Return the (X, Y) coordinate for the center point of the cell that contains the specified text.  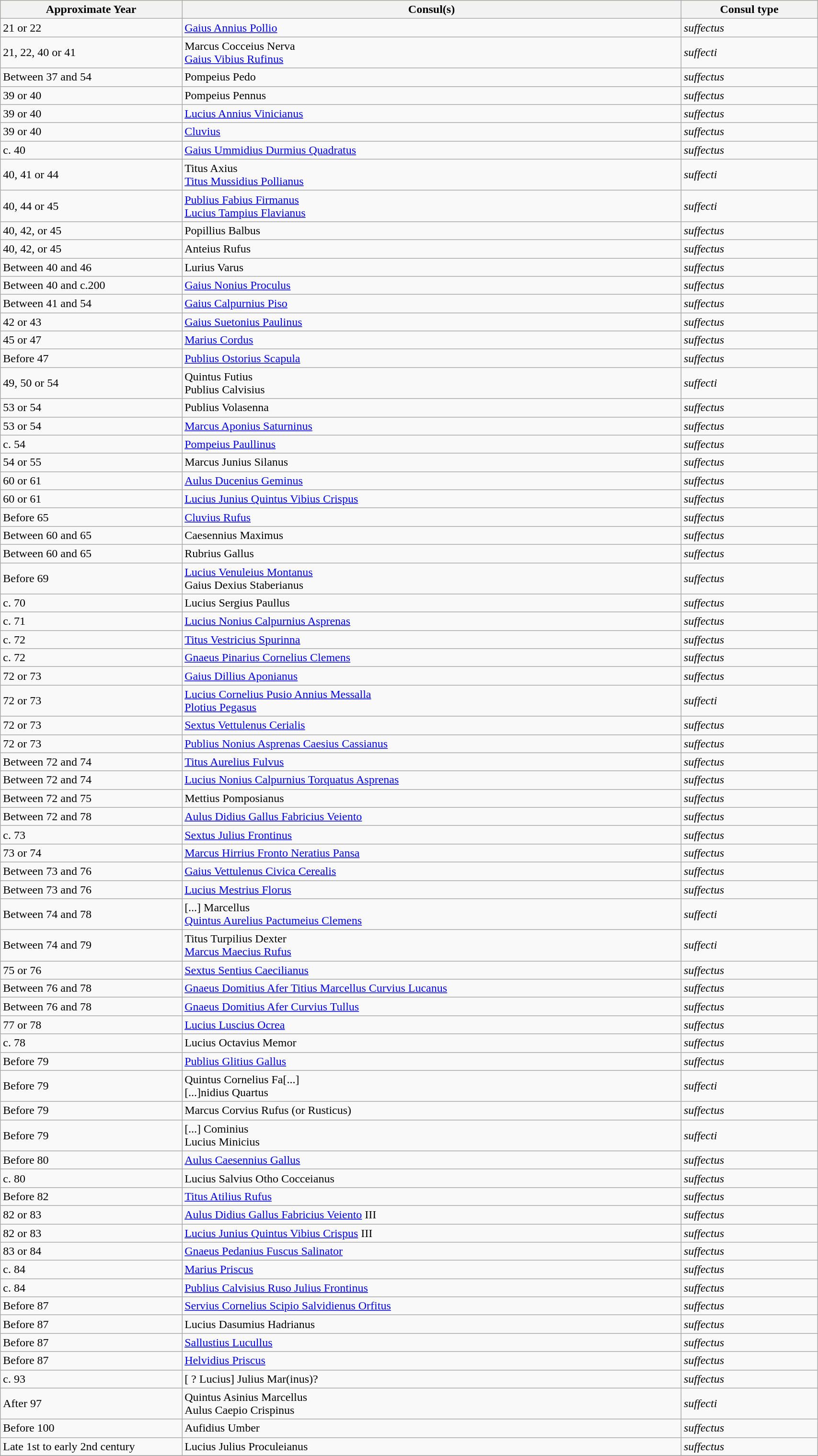
c. 40 (91, 150)
Between 41 and 54 (91, 304)
Before 47 (91, 358)
40, 44 or 45 (91, 206)
83 or 84 (91, 1251)
Quintus FutiusPublius Calvisius (432, 383)
c. 93 (91, 1379)
Gnaeus Pedanius Fuscus Salinator (432, 1251)
75 or 76 (91, 970)
Gnaeus Pinarius Cornelius Clemens (432, 658)
Lucius Julius Proculeianus (432, 1446)
Between 72 and 78 (91, 816)
Aulus Didius Gallus Fabricius Veiento III (432, 1215)
Sextus Sentius Caecilianus (432, 970)
Cluvius (432, 132)
Marcus Cocceius NervaGaius Vibius Rufinus (432, 53)
Titus Aurelius Fulvus (432, 762)
Aulus Didius Gallus Fabricius Veiento (432, 816)
[...] CominiusLucius Minicius (432, 1135)
Gaius Ummidius Durmius Quadratus (432, 150)
Between 74 and 78 (91, 914)
Marcus Hirrius Fronto Neratius Pansa (432, 853)
Lucius Nonius Calpurnius Asprenas (432, 621)
Publius Fabius FirmanusLucius Tampius Flavianus (432, 206)
40, 41 or 44 (91, 174)
Before 69 (91, 578)
Publius Nonius Asprenas Caesius Cassianus (432, 744)
Titus AxiusTitus Mussidius Pollianus (432, 174)
Gnaeus Domitius Afer Titius Marcellus Curvius Lucanus (432, 988)
42 or 43 (91, 322)
Gaius Dillius Aponianus (432, 676)
Before 82 (91, 1196)
Lucius Junius Quintus Vibius Crispus (432, 499)
Titus Vestricius Spurinna (432, 640)
c. 71 (91, 621)
Lucius Cornelius Pusio Annius MessallaPlotius Pegasus (432, 700)
Lucius Venuleius MontanusGaius Dexius Staberianus (432, 578)
Before 65 (91, 517)
Before 100 (91, 1428)
Quintus Asinius MarcellusAulus Caepio Crispinus (432, 1404)
Lucius Junius Quintus Vibius Crispus III (432, 1233)
Gaius Calpurnius Piso (432, 304)
Marcus Junius Silanus (432, 462)
c. 54 (91, 444)
Between 37 and 54 (91, 77)
Aulus Caesennius Gallus (432, 1160)
Anteius Rufus (432, 249)
Before 80 (91, 1160)
73 or 74 (91, 853)
Titus Turpilius DexterMarcus Maecius Rufus (432, 946)
Between 40 and c.200 (91, 286)
Late 1st to early 2nd century (91, 1446)
Mettius Pomposianus (432, 798)
Sextus Vettulenus Cerialis (432, 725)
[...] MarcellusQuintus Aurelius Pactumeius Clemens (432, 914)
c. 73 (91, 835)
Marius Priscus (432, 1270)
49, 50 or 54 (91, 383)
Gaius Suetonius Paulinus (432, 322)
Cluvius Rufus (432, 517)
Publius Calvisius Ruso Julius Frontinus (432, 1288)
Gnaeus Domitius Afer Curvius Tullus (432, 1007)
c. 80 (91, 1178)
Lucius Annius Vinicianus (432, 114)
45 or 47 (91, 340)
Lucius Salvius Otho Cocceianus (432, 1178)
Consul type (749, 10)
Marius Cordus (432, 340)
Pompeius Pedo (432, 77)
c. 70 (91, 603)
Publius Ostorius Scapula (432, 358)
After 97 (91, 1404)
Lurius Varus (432, 267)
Quintus Cornelius Fa[...][...]nidius Quartus (432, 1086)
Popillius Balbus (432, 230)
77 or 78 (91, 1025)
Lucius Dasumius Hadrianus (432, 1324)
Publius Glitius Gallus (432, 1061)
Between 72 and 75 (91, 798)
Lucius Luscius Ocrea (432, 1025)
Sallustius Lucullus (432, 1342)
Between 74 and 79 (91, 946)
Gaius Nonius Proculus (432, 286)
Publius Volasenna (432, 408)
[ ? Lucius] Julius Mar(inus)? (432, 1379)
Lucius Octavius Memor (432, 1043)
Lucius Nonius Calpurnius Torquatus Asprenas (432, 780)
21, 22, 40 or 41 (91, 53)
Rubrius Gallus (432, 553)
Gaius Vettulenus Civica Cerealis (432, 871)
Aulus Ducenius Geminus (432, 481)
Helvidius Priscus (432, 1361)
Marcus Aponius Saturninus (432, 426)
Lucius Mestrius Florus (432, 890)
Pompeius Paullinus (432, 444)
Sextus Julius Frontinus (432, 835)
Aufidius Umber (432, 1428)
Consul(s) (432, 10)
Between 40 and 46 (91, 267)
Titus Atilius Rufus (432, 1196)
c. 78 (91, 1043)
Pompeius Pennus (432, 95)
Caesennius Maximus (432, 535)
Gaius Annius Pollio (432, 28)
Approximate Year (91, 10)
Lucius Sergius Paullus (432, 603)
21 or 22 (91, 28)
54 or 55 (91, 462)
Marcus Corvius Rufus (or Rusticus) (432, 1111)
Servius Cornelius Scipio Salvidienus Orfitus (432, 1306)
